Extract the [X, Y] coordinate from the center of the cell holding the provided text.  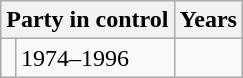
Party in control [88, 20]
1974–1996 [94, 58]
Years [208, 20]
